Scan for the cell matching the given text and deliver its [x, y] coordinate at center. 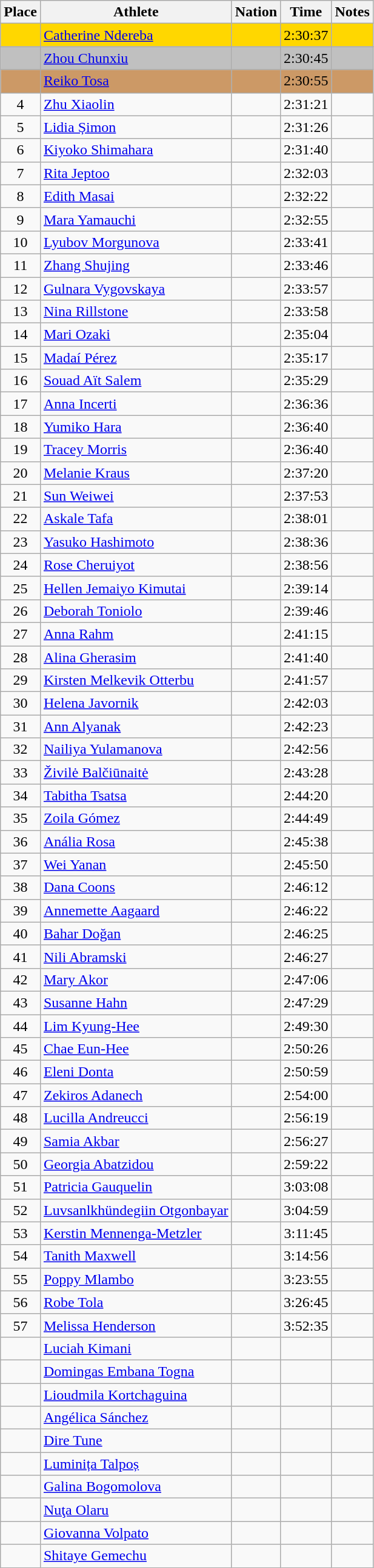
2:33:41 [306, 242]
2:38:56 [306, 565]
2:45:38 [306, 842]
2:37:20 [306, 473]
Luvsanlkhündegiin Otgonbayar [136, 1210]
Notes [352, 12]
2:47:29 [306, 1003]
Galina Bogomolova [136, 1487]
3:14:56 [306, 1256]
20 [21, 473]
6 [21, 150]
2:37:53 [306, 496]
38 [21, 888]
2:42:03 [306, 703]
2:32:03 [306, 173]
2:39:14 [306, 588]
14 [21, 335]
Giovanna Volpato [136, 1533]
Lioudmila Kortchaguina [136, 1394]
19 [21, 450]
10 [21, 242]
Nina Rillstone [136, 312]
36 [21, 842]
22 [21, 519]
56 [21, 1302]
2:50:26 [306, 1049]
Zhu Xiaolin [136, 104]
2:35:29 [306, 381]
3:26:45 [306, 1302]
28 [21, 657]
53 [21, 1233]
5 [21, 127]
Poppy Mlambo [136, 1279]
2:43:28 [306, 772]
49 [21, 1141]
50 [21, 1164]
Mari Ozaki [136, 335]
24 [21, 565]
43 [21, 1003]
54 [21, 1256]
12 [21, 289]
Rita Jeptoo [136, 173]
Athlete [136, 12]
27 [21, 634]
7 [21, 173]
2:41:40 [306, 657]
2:30:55 [306, 81]
26 [21, 611]
Susanne Hahn [136, 1003]
9 [21, 219]
2:35:17 [306, 358]
48 [21, 1118]
16 [21, 381]
Mary Akor [136, 980]
Zekiros Adanech [136, 1095]
2:33:46 [306, 265]
51 [21, 1187]
Annemette Aagaard [136, 911]
2:38:01 [306, 519]
2:31:40 [306, 150]
Tracey Morris [136, 450]
Shitaye Gemechu [136, 1556]
2:46:27 [306, 957]
30 [21, 703]
2:30:37 [306, 35]
Edith Masai [136, 196]
Chae Eun-Hee [136, 1049]
31 [21, 726]
3:04:59 [306, 1210]
Patricia Gauquelin [136, 1187]
2:44:20 [306, 796]
40 [21, 934]
33 [21, 772]
2:32:55 [306, 219]
Kiyoko Shimahara [136, 150]
3:11:45 [306, 1233]
Lyubov Morgunova [136, 242]
Nili Abramski [136, 957]
Dana Coons [136, 888]
Kerstin Mennenga-Metzler [136, 1233]
Tabitha Tsatsa [136, 796]
3:52:35 [306, 1325]
35 [21, 819]
32 [21, 749]
Bahar Doğan [136, 934]
Dire Tune [136, 1441]
Hellen Jemaiyo Kimutai [136, 588]
2:45:50 [306, 865]
Anna Incerti [136, 404]
Ann Alyanak [136, 726]
2:42:56 [306, 749]
37 [21, 865]
41 [21, 957]
2:56:19 [306, 1118]
2:30:45 [306, 58]
Deborah Toniolo [136, 611]
Anália Rosa [136, 842]
2:32:22 [306, 196]
57 [21, 1325]
Anna Rahm [136, 634]
2:46:12 [306, 888]
2:54:00 [306, 1095]
Zhang Shujing [136, 265]
Kirsten Melkevik Otterbu [136, 680]
Melanie Kraus [136, 473]
52 [21, 1210]
Nuţa Olaru [136, 1510]
Živilė Balčiūnaitė [136, 772]
2:41:15 [306, 634]
Lim Kyung-Hee [136, 1026]
Angélica Sánchez [136, 1418]
Nation [256, 12]
Souad Aït Salem [136, 381]
3:03:08 [306, 1187]
Luciah Kimani [136, 1348]
2:46:22 [306, 911]
2:41:57 [306, 680]
2:47:06 [306, 980]
2:46:25 [306, 934]
13 [21, 312]
2:44:49 [306, 819]
Askale Tafa [136, 519]
Place [21, 12]
Samia Akbar [136, 1141]
Zoila Gómez [136, 819]
2:35:04 [306, 335]
15 [21, 358]
Reiko Tosa [136, 81]
8 [21, 196]
21 [21, 496]
Gulnara Vygovskaya [136, 289]
Helena Javornik [136, 703]
Madaí Pérez [136, 358]
Lidia Șimon [136, 127]
29 [21, 680]
Rose Cheruiyot [136, 565]
2:36:36 [306, 404]
Lucilla Andreucci [136, 1118]
Sun Weiwei [136, 496]
Georgia Abatzidou [136, 1164]
2:56:27 [306, 1141]
11 [21, 265]
4 [21, 104]
46 [21, 1072]
Melissa Henderson [136, 1325]
Yasuko Hashimoto [136, 542]
Time [306, 12]
34 [21, 796]
Nailiya Yulamanova [136, 749]
25 [21, 588]
Zhou Chunxiu [136, 58]
2:59:22 [306, 1164]
18 [21, 427]
45 [21, 1049]
2:39:46 [306, 611]
Alina Gherasim [136, 657]
44 [21, 1026]
2:49:30 [306, 1026]
Eleni Donta [136, 1072]
3:23:55 [306, 1279]
2:38:36 [306, 542]
2:31:26 [306, 127]
55 [21, 1279]
17 [21, 404]
Domingas Embana Togna [136, 1371]
2:31:21 [306, 104]
2:50:59 [306, 1072]
Tanith Maxwell [136, 1256]
2:33:58 [306, 312]
Yumiko Hara [136, 427]
Robe Tola [136, 1302]
39 [21, 911]
23 [21, 542]
Luminița Talpoș [136, 1464]
2:33:57 [306, 289]
Catherine Ndereba [136, 35]
42 [21, 980]
Mara Yamauchi [136, 219]
2:42:23 [306, 726]
Wei Yanan [136, 865]
47 [21, 1095]
